Find where the given text appears and provide that cell's center as (x, y) coordinate. 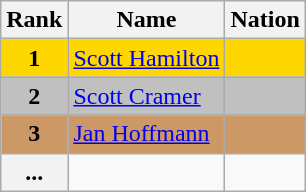
1 (34, 58)
Scott Cramer (146, 96)
2 (34, 96)
Nation (265, 20)
3 (34, 134)
... (34, 172)
Rank (34, 20)
Jan Hoffmann (146, 134)
Scott Hamilton (146, 58)
Name (146, 20)
